Extract the (X, Y) coordinate from the center of the cell holding the provided text.  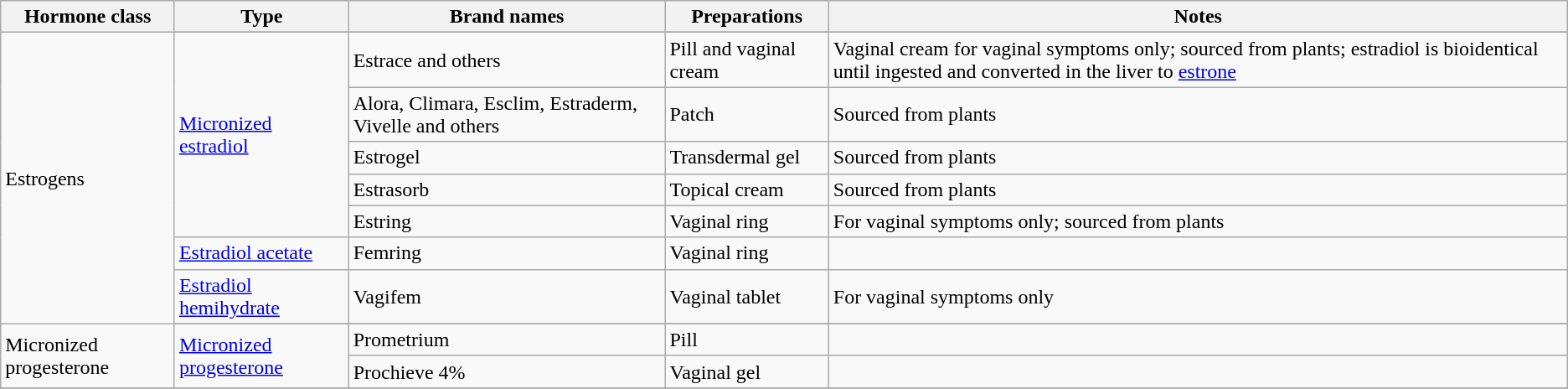
Notes (1198, 17)
Prometrium (507, 340)
Transdermal gel (747, 158)
Micronized estradiol (261, 135)
Topical cream (747, 189)
Alora, Climara, Esclim, Estraderm, Vivelle and others (507, 114)
For vaginal symptoms only (1198, 297)
Prochieve 4% (507, 371)
Vaginal gel (747, 371)
Estrogel (507, 158)
Estradiol acetate (261, 253)
Patch (747, 114)
Type (261, 17)
Vagifem (507, 297)
Estrasorb (507, 189)
Femring (507, 253)
For vaginal symptoms only; sourced from plants (1198, 221)
Estradiol hemihydrate (261, 297)
Vaginal tablet (747, 297)
Vaginal cream for vaginal symptoms only; sourced from plants; estradiol is bioidentical until ingested and converted in the liver to estrone (1198, 60)
Brand names (507, 17)
Hormone class (88, 17)
Estrace and others (507, 60)
Estrogens (88, 178)
Preparations (747, 17)
Pill and vaginal cream (747, 60)
Estring (507, 221)
Pill (747, 340)
